Identify which cell holds the provided text, then report its [x, y] central coordinate. 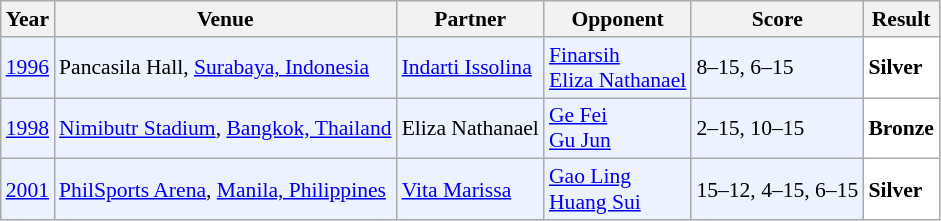
PhilSports Arena, Manila, Philippines [226, 190]
1998 [28, 128]
2001 [28, 190]
Pancasila Hall, Surabaya, Indonesia [226, 68]
1996 [28, 68]
2–15, 10–15 [777, 128]
Year [28, 19]
15–12, 4–15, 6–15 [777, 190]
Bronze [901, 128]
Ge Fei Gu Jun [618, 128]
8–15, 6–15 [777, 68]
Venue [226, 19]
Result [901, 19]
Finarsih Eliza Nathanael [618, 68]
Opponent [618, 19]
Gao Ling Huang Sui [618, 190]
Partner [470, 19]
Indarti Issolina [470, 68]
Vita Marissa [470, 190]
Eliza Nathanael [470, 128]
Nimibutr Stadium, Bangkok, Thailand [226, 128]
Score [777, 19]
